Search for the cell housing the specified text and yield its (x, y) center coordinate. 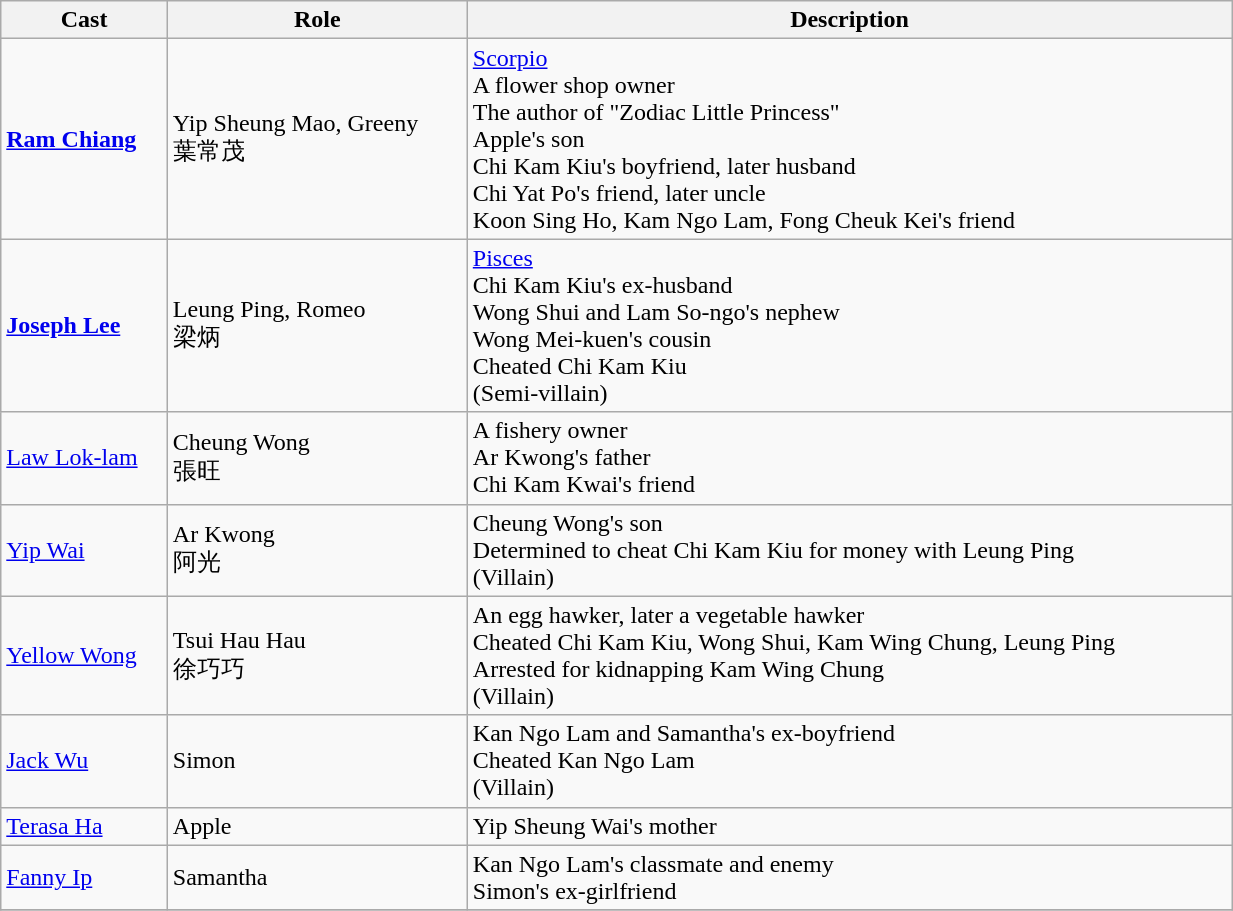
Apple (317, 826)
Jack Wu (84, 761)
Tsui Hau Hau徐巧巧 (317, 656)
Cheung Wong張旺 (317, 458)
Cheung Wong's sonDetermined to cheat Chi Kam Kiu for money with Leung Ping(Villain) (849, 550)
Yip Sheung Mao, Greeny葉常茂 (317, 139)
A fishery ownerAr Kwong's fatherChi Kam Kwai's friend (849, 458)
Fanny Ip (84, 878)
Ram Chiang (84, 139)
An egg hawker, later a vegetable hawkerCheated Chi Kam Kiu, Wong Shui, Kam Wing Chung, Leung PingArrested for kidnapping Kam Wing Chung(Villain) (849, 656)
Yellow Wong (84, 656)
Samantha (317, 878)
Leung Ping, Romeo梁炳 (317, 326)
Role (317, 20)
Description (849, 20)
Terasa Ha (84, 826)
Yip Sheung Wai's mother (849, 826)
Yip Wai (84, 550)
Simon (317, 761)
Ar Kwong阿光 (317, 550)
PiscesChi Kam Kiu's ex-husbandWong Shui and Lam So-ngo's nephewWong Mei-kuen's cousinCheated Chi Kam Kiu(Semi-villain) (849, 326)
Kan Ngo Lam's classmate and enemySimon's ex-girlfriend (849, 878)
Cast (84, 20)
Joseph Lee (84, 326)
Law Lok-lam (84, 458)
Kan Ngo Lam and Samantha's ex-boyfriendCheated Kan Ngo Lam(Villain) (849, 761)
